Determine the (X, Y) coordinate at the center of the cell enclosing the given text.  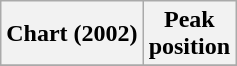
Peakposition (189, 34)
Chart (2002) (72, 34)
